Provide the [x, y] coordinate of the cell's center where the given text is located.  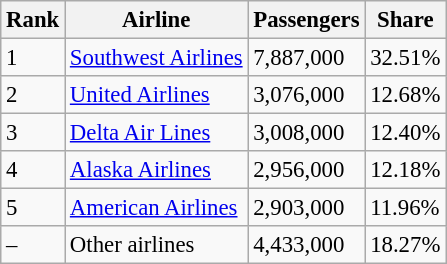
United Airlines [156, 95]
Delta Air Lines [156, 133]
2,956,000 [306, 170]
4,433,000 [306, 245]
– [33, 245]
Airline [156, 20]
11.96% [406, 208]
2,903,000 [306, 208]
4 [33, 170]
Share [406, 20]
7,887,000 [306, 58]
12.68% [406, 95]
12.40% [406, 133]
3 [33, 133]
3,076,000 [306, 95]
Alaska Airlines [156, 170]
2 [33, 95]
5 [33, 208]
18.27% [406, 245]
Southwest Airlines [156, 58]
3,008,000 [306, 133]
1 [33, 58]
32.51% [406, 58]
Passengers [306, 20]
Rank [33, 20]
American Airlines [156, 208]
Other airlines [156, 245]
12.18% [406, 170]
